Find where the given text appears and provide that cell's center as [x, y] coordinate. 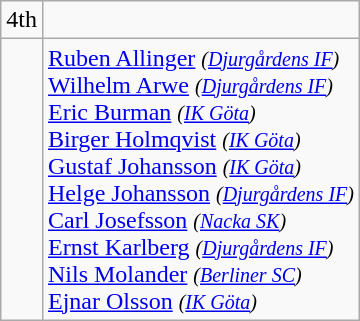
4th [22, 20]
